Locate the cell with the specified text and output its [x, y] center coordinate. 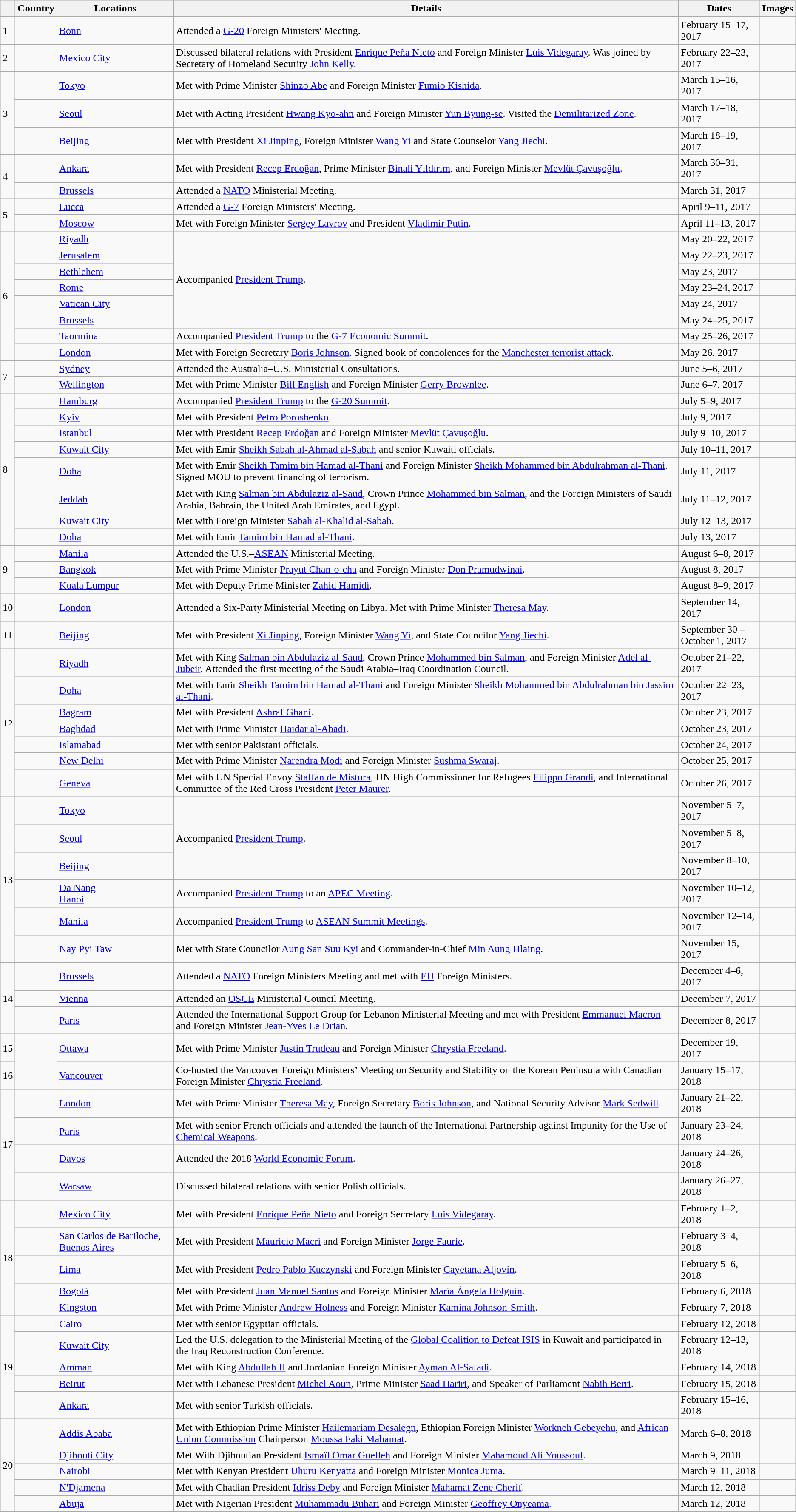
Jerusalem [116, 255]
Met with President Juan Manuel Santos and Foreign Minister María Ángela Holguín. [426, 1291]
March 9–11, 2018 [719, 1471]
Met with Prime Minister Shinzo Abe and Foreign Minister Fumio Kishida. [426, 86]
December 8, 2017 [719, 1020]
January 21–22, 2018 [719, 1104]
10 [8, 608]
4 [8, 177]
February 15–16, 2018 [719, 1405]
January 23–24, 2018 [719, 1131]
Details [426, 9]
Attended a G-20 Foreign Ministers' Meeting. [426, 31]
February 15, 2018 [719, 1384]
Nay Pyi Taw [116, 949]
Met with Emir Sheikh Sabah al-Ahmad al-Sabah and senior Kuwaiti officials. [426, 449]
Met with Acting President Hwang Kyo-ahn and Foreign Minister Yun Byung-se. Visited the Demilitarized Zone. [426, 113]
Wellington [116, 385]
15 [8, 1048]
Amman [116, 1367]
Istanbul [116, 433]
3 [8, 113]
Met with Prime Minister Justin Trudeau and Foreign Minister Chrystia Freeland. [426, 1048]
Attended a NATO Foreign Ministers Meeting and met with EU Foreign Ministers. [426, 977]
Hamburg [116, 401]
Met with Deputy Prime Minister Zahid Hamidi. [426, 586]
February 5–6, 2018 [719, 1269]
July 10–11, 2017 [719, 449]
May 25–26, 2017 [719, 336]
March 9, 2018 [719, 1455]
February 3–4, 2018 [719, 1241]
New Delhi [116, 761]
Met with Prime Minister Narendra Modi and Foreign Minister Sushma Swaraj. [426, 761]
March 15–16, 2017 [719, 86]
Lucca [116, 207]
Attended the U.S.–ASEAN Ministerial Meeting. [426, 553]
12 [8, 723]
July 9–10, 2017 [719, 433]
Met with Prime Minister Bill English and Foreign Minister Gerry Brownlee. [426, 385]
Met with Foreign Minister Sabah al-Khalid al-Sabah. [426, 521]
Islamabad [116, 745]
Warsaw [116, 1186]
December 19, 2017 [719, 1048]
February 12–13, 2018 [719, 1346]
July 12–13, 2017 [719, 521]
Accompanied President Trump to the G-7 Economic Summit. [426, 336]
Met with President Recep Erdoğan and Foreign Minister Mevlüt Çavuşoğlu. [426, 433]
1 [8, 31]
February 14, 2018 [719, 1367]
2 [8, 58]
San Carlos de Bariloche, Buenos Aires [116, 1241]
6 [8, 295]
August 8, 2017 [719, 570]
November 15, 2017 [719, 949]
Dates [719, 9]
Da NangHanoi [116, 894]
Met With Djiboutian President Ismaïl Omar Guelleh and Foreign Minister Mahamoud Ali Youssouf. [426, 1455]
May 24–25, 2017 [719, 320]
Met with senior French officials and attended the launch of the International Partnership against Impunity for the Use of Chemical Weapons. [426, 1131]
8 [8, 469]
Met with President Xi Jinping, Foreign Minister Wang Yi, and State Councilor Yang Jiechi. [426, 635]
Met with President Xi Jinping, Foreign Minister Wang Yi and State Counselor Yang Jiechi. [426, 141]
November 8–10, 2017 [719, 865]
Met with Kenyan President Uhuru Kenyatta and Foreign Minister Monica Juma. [426, 1471]
December 4–6, 2017 [719, 977]
Bagram [116, 712]
11 [8, 635]
5 [8, 215]
April 11–13, 2017 [719, 223]
October 21–22, 2017 [719, 663]
Nairobi [116, 1471]
Sydney [116, 369]
September 30 – October 1, 2017 [719, 635]
Met with Nigerian President Muhammadu Buhari and Foreign Minister Geoffrey Onyeama. [426, 1503]
7 [8, 377]
February 12, 2018 [719, 1323]
January 24–26, 2018 [719, 1159]
Met with President Ashraf Ghani. [426, 712]
February 6, 2018 [719, 1291]
Bogotá [116, 1291]
September 14, 2017 [719, 608]
November 5–7, 2017 [719, 810]
Jeddah [116, 499]
July 5–9, 2017 [719, 401]
January 26–27, 2018 [719, 1186]
February 7, 2018 [719, 1307]
Abuja [116, 1503]
Kingston [116, 1307]
Met with Emir Tamim bin Hamad al-Thani. [426, 537]
July 9, 2017 [719, 417]
Met with Prime Minister Theresa May, Foreign Secretary Boris Johnson, and National Security Advisor Mark Sedwill. [426, 1104]
Met with State Councilor Aung San Suu Kyi and Commander-in-Chief Min Aung Hlaing. [426, 949]
Met with Prime Minister Prayut Chan-o-cha and Foreign Minister Don Pramudwinai. [426, 570]
Accompanied President Trump to the G-20 Summit. [426, 401]
Geneva [116, 783]
October 24, 2017 [719, 745]
Rome [116, 288]
May 24, 2017 [719, 304]
17 [8, 1145]
Taormina [116, 336]
14 [8, 999]
16 [8, 1075]
Lima [116, 1269]
Vienna [116, 999]
March 31, 2017 [719, 190]
Met with Lebanese President Michel Aoun, Prime Minister Saad Hariri, and Speaker of Parliament Nabih Berri. [426, 1384]
Kuala Lumpur [116, 586]
Images [778, 9]
March 17–18, 2017 [719, 113]
January 15–17, 2018 [719, 1075]
Met with President Mauricio Macri and Foreign Minister Jorge Faurie. [426, 1241]
August 6–8, 2017 [719, 553]
Attended the Australia–U.S. Ministerial Consultations. [426, 369]
Met with King Abdullah II and Jordanian Foreign Minister Ayman Al-Safadi. [426, 1367]
March 6–8, 2018 [719, 1433]
Met with President Enrique Peña Nieto and Foreign Secretary Luis Videgaray. [426, 1214]
Attended an OSCE Ministerial Council Meeting. [426, 999]
Met with senior Turkish officials. [426, 1405]
May 23, 2017 [719, 272]
October 25, 2017 [719, 761]
Country [36, 9]
December 7, 2017 [719, 999]
Met with senior Pakistani officials. [426, 745]
Bethlehem [116, 272]
Moscow [116, 223]
Attended a G-7 Foreign Ministers' Meeting. [426, 207]
Accompanied President Trump to ASEAN Summit Meetings. [426, 921]
Bangkok [116, 570]
Met with President Pedro Pablo Kuczynski and Foreign Minister Cayetana Aljovín. [426, 1269]
Met with President Petro Poroshenko. [426, 417]
February 22–23, 2017 [719, 58]
Met with President Recep Erdoğan, Prime Minister Binali Yıldırım, and Foreign Minister Mevlüt Çavuşoğlu. [426, 168]
Ottawa [116, 1048]
Djibouti City [116, 1455]
May 22–23, 2017 [719, 255]
Vatican City [116, 304]
November 12–14, 2017 [719, 921]
Met with senior Egyptian officials. [426, 1323]
Bonn [116, 31]
October 22–23, 2017 [719, 690]
May 20–22, 2017 [719, 239]
Vancouver [116, 1075]
May 26, 2017 [719, 352]
February 1–2, 2018 [719, 1214]
19 [8, 1367]
February 15–17, 2017 [719, 31]
Met with Prime Minister Andrew Holness and Foreign Minister Kamina Johnson-Smith. [426, 1307]
Attended a Six-Party Ministerial Meeting on Libya. Met with Prime Minister Theresa May. [426, 608]
October 26, 2017 [719, 783]
Beirut [116, 1384]
Baghdad [116, 729]
Met with Foreign Secretary Boris Johnson. Signed book of condolences for the Manchester terrorist attack. [426, 352]
June 5–6, 2017 [719, 369]
N'Djamena [116, 1487]
Accompanied President Trump to an APEC Meeting. [426, 894]
July 11–12, 2017 [719, 499]
9 [8, 569]
March 18–19, 2017 [719, 141]
November 5–8, 2017 [719, 838]
13 [8, 879]
March 30–31, 2017 [719, 168]
Cairo [116, 1323]
18 [8, 1257]
Met with Emir Sheikh Tamim bin Hamad al-Thani and Foreign Minister Sheikh Mohammed bin Abdulrahman bin Jassim al-Thani. [426, 690]
Attended a NATO Ministerial Meeting. [426, 190]
Met with Foreign Minister Sergey Lavrov and President Vladimir Putin. [426, 223]
Addis Ababa [116, 1433]
May 23–24, 2017 [719, 288]
Attended the 2018 World Economic Forum. [426, 1159]
20 [8, 1466]
July 13, 2017 [719, 537]
April 9–11, 2017 [719, 207]
Met with Prime Minister Haidar al-Abadi. [426, 729]
Kyiv [116, 417]
June 6–7, 2017 [719, 385]
Davos [116, 1159]
November 10–12, 2017 [719, 894]
August 8–9, 2017 [719, 586]
Discussed bilateral relations with senior Polish officials. [426, 1186]
Locations [116, 9]
July 11, 2017 [719, 471]
Met with Chadian President Idriss Deby and Foreign Minister Mahamat Zene Cherif. [426, 1487]
